Scan for the cell matching the given text and deliver its [x, y] coordinate at center. 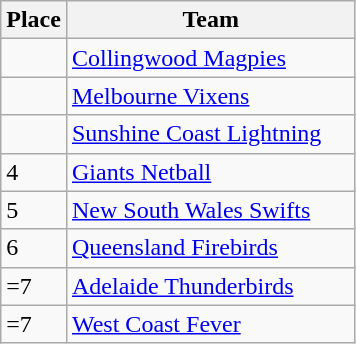
Team [210, 20]
5 [34, 210]
6 [34, 248]
Place [34, 20]
West Coast Fever [210, 324]
Giants Netball [210, 172]
Sunshine Coast Lightning [210, 134]
New South Wales Swifts [210, 210]
Melbourne Vixens [210, 96]
Adelaide Thunderbirds [210, 286]
Queensland Firebirds [210, 248]
Collingwood Magpies [210, 58]
4 [34, 172]
